Pinpoint the cell where the given text exists, returning its (X, Y) midpoint coordinate. 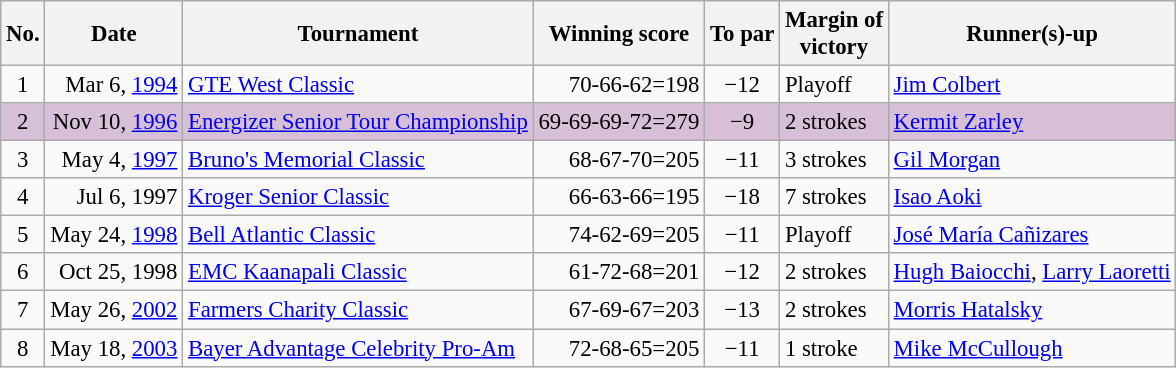
8 (23, 348)
EMC Kaanapali Classic (358, 273)
Winning score (619, 34)
7 strokes (834, 197)
Gil Morgan (1032, 160)
Mar 6, 1994 (114, 85)
No. (23, 34)
Margin ofvictory (834, 34)
Bell Atlantic Classic (358, 235)
72-68-65=205 (619, 348)
Date (114, 34)
Oct 25, 1998 (114, 273)
Nov 10, 1996 (114, 122)
Hugh Baiocchi, Larry Laoretti (1032, 273)
To par (742, 34)
−18 (742, 197)
−9 (742, 122)
2 (23, 122)
Mike McCullough (1032, 348)
66-63-66=195 (619, 197)
−13 (742, 310)
Tournament (358, 34)
68-67-70=205 (619, 160)
Runner(s)-up (1032, 34)
1 stroke (834, 348)
70-66-62=198 (619, 85)
1 (23, 85)
Kroger Senior Classic (358, 197)
Kermit Zarley (1032, 122)
3 strokes (834, 160)
67-69-67=203 (619, 310)
74-62-69=205 (619, 235)
Bruno's Memorial Classic (358, 160)
Farmers Charity Classic (358, 310)
Jim Colbert (1032, 85)
May 4, 1997 (114, 160)
May 18, 2003 (114, 348)
May 26, 2002 (114, 310)
7 (23, 310)
Isao Aoki (1032, 197)
6 (23, 273)
3 (23, 160)
61-72-68=201 (619, 273)
Energizer Senior Tour Championship (358, 122)
GTE West Classic (358, 85)
Jul 6, 1997 (114, 197)
Morris Hatalsky (1032, 310)
69-69-69-72=279 (619, 122)
5 (23, 235)
4 (23, 197)
May 24, 1998 (114, 235)
Bayer Advantage Celebrity Pro-Am (358, 348)
José María Cañizares (1032, 235)
